Capture the cell that displays the provided text and extract its (X, Y) central coordinate. 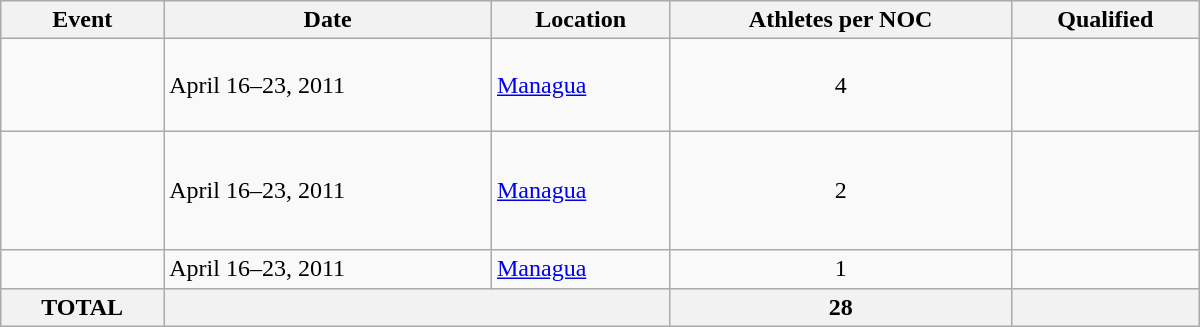
4 (840, 85)
Qualified (1105, 20)
Athletes per NOC (840, 20)
2 (840, 190)
Event (82, 20)
TOTAL (82, 307)
28 (840, 307)
1 (840, 269)
Date (328, 20)
Location (580, 20)
